Capture the cell that displays the provided text and extract its (X, Y) central coordinate. 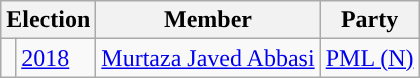
PML (N) (370, 58)
Party (370, 20)
Murtaza Javed Abbasi (208, 58)
Election (48, 20)
Member (208, 20)
2018 (56, 58)
